Extract the (X, Y) coordinate from the center of the cell holding the provided text.  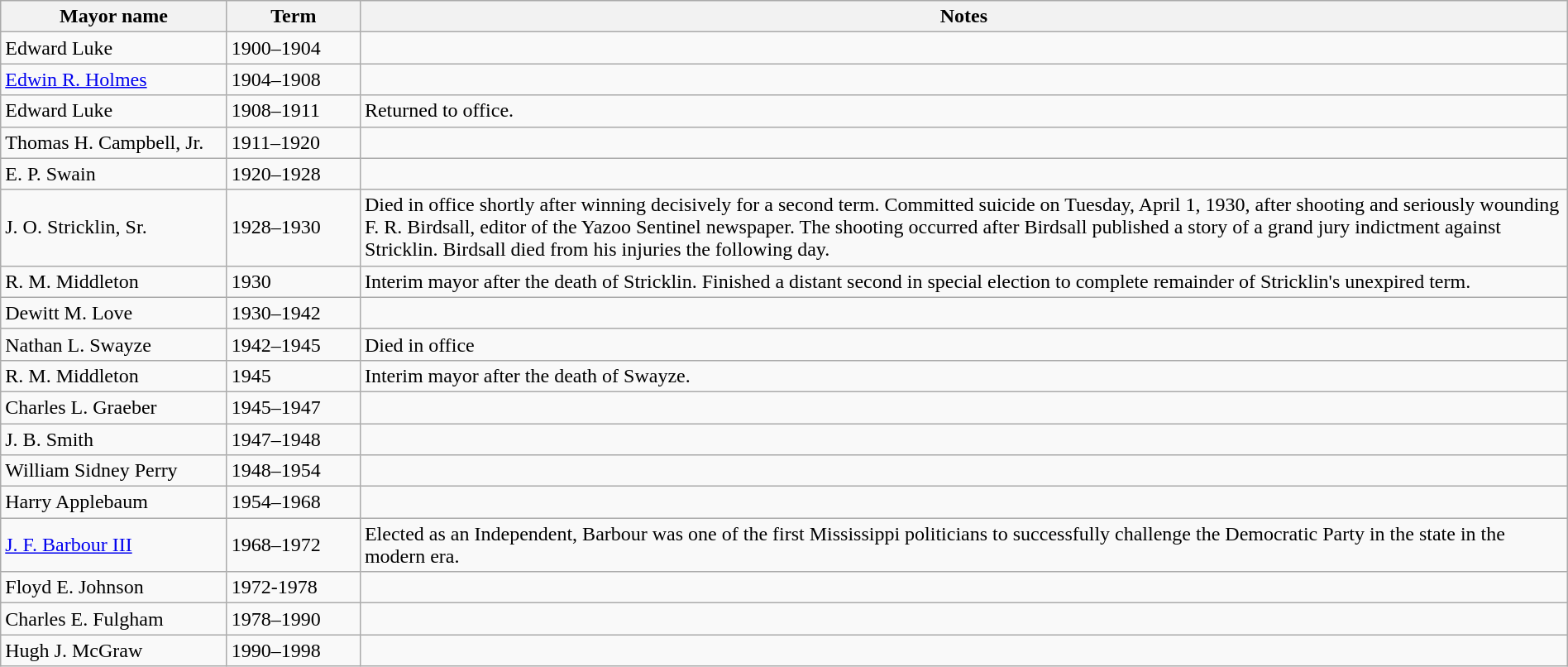
Harry Applebaum (114, 502)
1972-1978 (293, 588)
Charles L. Graeber (114, 407)
1978–1990 (293, 619)
Returned to office. (963, 111)
1945–1947 (293, 407)
1911–1920 (293, 142)
1947–1948 (293, 439)
Interim mayor after the death of Stricklin. Finished a distant second in special election to complete remainder of Stricklin's unexpired term. (963, 281)
1990–1998 (293, 650)
William Sidney Perry (114, 471)
J. O. Stricklin, Sr. (114, 228)
1954–1968 (293, 502)
Floyd E. Johnson (114, 588)
1945 (293, 376)
1920–1928 (293, 174)
1942–1945 (293, 344)
1930–1942 (293, 313)
Thomas H. Campbell, Jr. (114, 142)
J. B. Smith (114, 439)
Hugh J. McGraw (114, 650)
Notes (963, 17)
Died in office (963, 344)
Charles E. Fulgham (114, 619)
1928–1930 (293, 228)
Mayor name (114, 17)
1948–1954 (293, 471)
1908–1911 (293, 111)
1968–1972 (293, 545)
Edwin R. Holmes (114, 79)
Dewitt M. Love (114, 313)
1904–1908 (293, 79)
1930 (293, 281)
E. P. Swain (114, 174)
1900–1904 (293, 48)
Interim mayor after the death of Swayze. (963, 376)
Term (293, 17)
Nathan L. Swayze (114, 344)
J. F. Barbour III (114, 545)
